For the text-containing cell, return its midpoint in [X, Y] coordinate format. 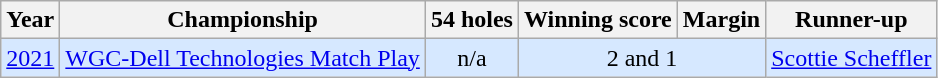
Margin [721, 20]
Runner-up [852, 20]
2 and 1 [642, 58]
54 holes [472, 20]
Championship [243, 20]
n/a [472, 58]
WGC-Dell Technologies Match Play [243, 58]
Scottie Scheffler [852, 58]
2021 [30, 58]
Year [30, 20]
Winning score [598, 20]
